Find where the given text appears and provide that cell's center as (x, y) coordinate. 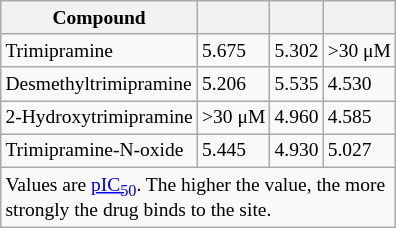
5.675 (233, 50)
Trimipramine-N-oxide (100, 150)
5.302 (296, 50)
5.445 (233, 150)
5.206 (233, 84)
Values are pIC50. The higher the value, the morestrongly the drug binds to the site. (198, 197)
Desmethyltrimipramine (100, 84)
Compound (100, 18)
4.930 (296, 150)
2-Hydroxytrimipramine (100, 118)
5.027 (359, 150)
4.960 (296, 118)
5.535 (296, 84)
4.585 (359, 118)
4.530 (359, 84)
Trimipramine (100, 50)
